Return the (X, Y) coordinate for the center point of the cell that contains the specified text.  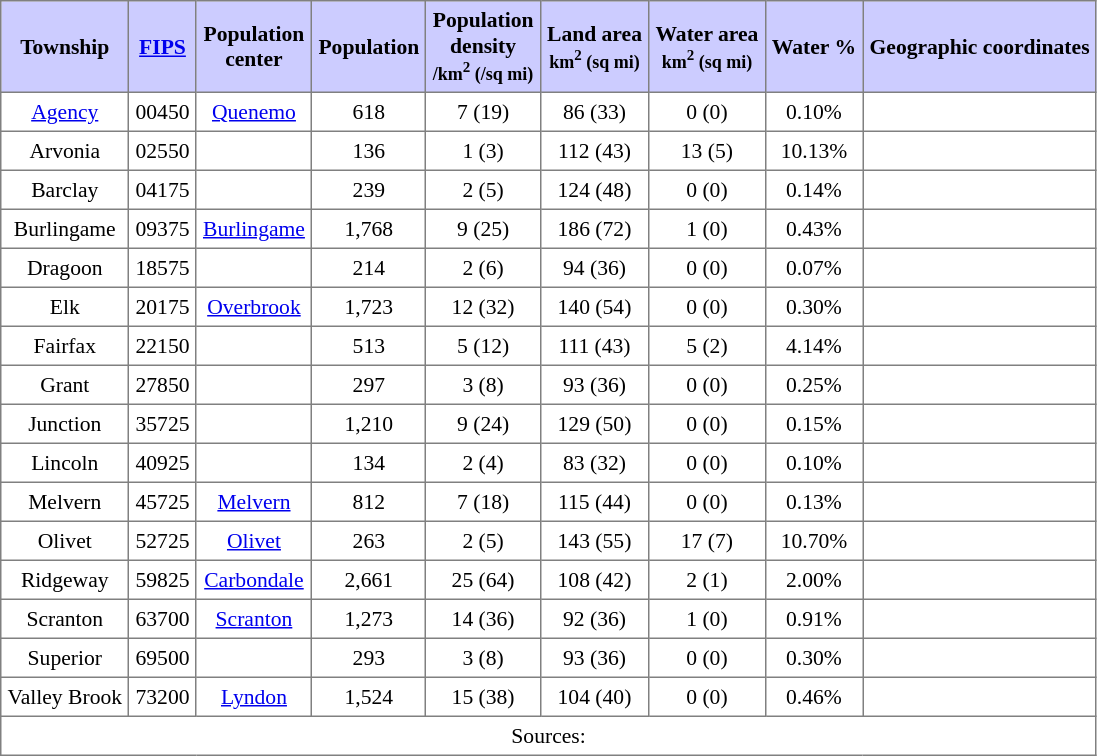
14 (36) (483, 618)
86 (33) (594, 112)
Grant (65, 384)
7 (19) (483, 112)
1,768 (369, 228)
513 (369, 346)
10.70% (814, 540)
17 (7) (707, 540)
73200 (162, 696)
1,524 (369, 696)
Overbrook (254, 306)
1,273 (369, 618)
22150 (162, 346)
40925 (162, 462)
Fairfax (65, 346)
4.14% (814, 346)
5 (2) (707, 346)
63700 (162, 618)
0.46% (814, 696)
7 (18) (483, 502)
2,661 (369, 580)
Sources: (549, 736)
2 (6) (483, 268)
15 (38) (483, 696)
10.13% (814, 150)
214 (369, 268)
293 (369, 658)
112 (43) (594, 150)
0.25% (814, 384)
Populationdensity/km2 (/sq mi) (483, 47)
0.13% (814, 502)
Land areakm2 (sq mi) (594, 47)
140 (54) (594, 306)
59825 (162, 580)
25 (64) (483, 580)
134 (369, 462)
20175 (162, 306)
2.00% (814, 580)
Junction (65, 424)
Township (65, 47)
0.91% (814, 618)
Geographic coordinates (980, 47)
Carbondale (254, 580)
0.15% (814, 424)
0.43% (814, 228)
1 (3) (483, 150)
2 (1) (707, 580)
69500 (162, 658)
124 (48) (594, 190)
02550 (162, 150)
136 (369, 150)
297 (369, 384)
Lincoln (65, 462)
111 (43) (594, 346)
239 (369, 190)
9 (25) (483, 228)
Arvonia (65, 150)
35725 (162, 424)
92 (36) (594, 618)
Valley Brook (65, 696)
FIPS (162, 47)
186 (72) (594, 228)
812 (369, 502)
18575 (162, 268)
9 (24) (483, 424)
00450 (162, 112)
0.07% (814, 268)
13 (5) (707, 150)
Agency (65, 112)
143 (55) (594, 540)
0.14% (814, 190)
Water areakm2 (sq mi) (707, 47)
2 (4) (483, 462)
5 (12) (483, 346)
104 (40) (594, 696)
04175 (162, 190)
Quenemo (254, 112)
263 (369, 540)
618 (369, 112)
Population (369, 47)
94 (36) (594, 268)
Water % (814, 47)
Elk (65, 306)
52725 (162, 540)
115 (44) (594, 502)
Lyndon (254, 696)
12 (32) (483, 306)
108 (42) (594, 580)
83 (32) (594, 462)
09375 (162, 228)
Barclay (65, 190)
45725 (162, 502)
1,723 (369, 306)
Ridgeway (65, 580)
Dragoon (65, 268)
129 (50) (594, 424)
Populationcenter (254, 47)
Superior (65, 658)
1,210 (369, 424)
27850 (162, 384)
